Identify which cell holds the provided text, then report its (x, y) central coordinate. 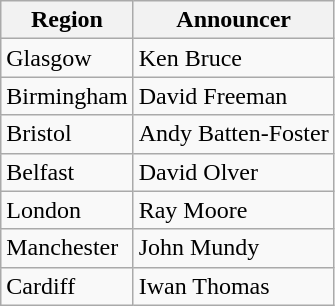
David Freeman (234, 96)
John Mundy (234, 248)
Ken Bruce (234, 58)
Belfast (67, 172)
Iwan Thomas (234, 286)
Andy Batten-Foster (234, 134)
Cardiff (67, 286)
Bristol (67, 134)
Announcer (234, 20)
Birmingham (67, 96)
Manchester (67, 248)
Glasgow (67, 58)
Region (67, 20)
Ray Moore (234, 210)
David Olver (234, 172)
London (67, 210)
